Extract the (X, Y) coordinate from the center of the cell holding the provided text.  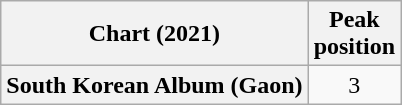
Chart (2021) (154, 34)
3 (354, 85)
Peakposition (354, 34)
South Korean Album (Gaon) (154, 85)
